Capture the cell that displays the provided text and extract its [X, Y] central coordinate. 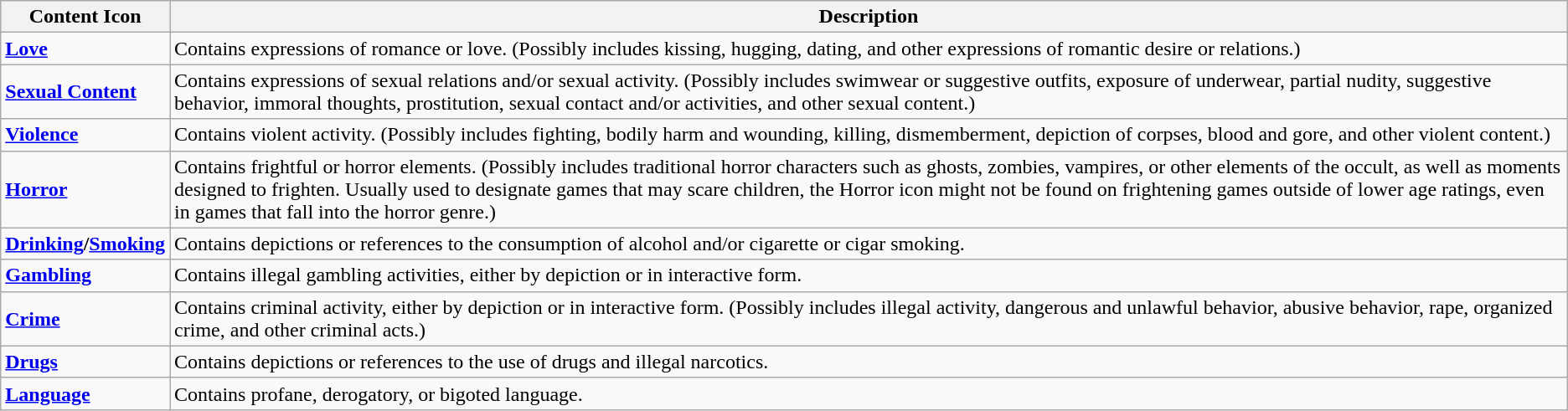
Content Icon [85, 17]
Contains illegal gambling activities, either by depiction or in interactive form. [869, 275]
Description [869, 17]
Love [85, 49]
Horror [85, 189]
Drugs [85, 362]
Gambling [85, 275]
Contains profane, derogatory, or bigoted language. [869, 393]
Violence [85, 135]
Drinking/Smoking [85, 244]
Crime [85, 318]
Sexual Content [85, 92]
Language [85, 393]
Contains depictions or references to the consumption of alcohol and/or cigarette or cigar smoking. [869, 244]
Contains expressions of romance or love. (Possibly includes kissing, hugging, dating, and other expressions of romantic desire or relations.) [869, 49]
Contains depictions or references to the use of drugs and illegal narcotics. [869, 362]
